Return (x, y) of the center of cell containing provided text 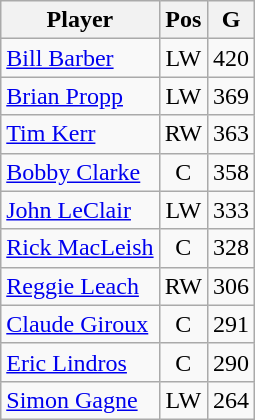
Rick MacLeish (80, 248)
Simon Gagne (80, 400)
Brian Propp (80, 96)
Eric Lindros (80, 362)
363 (232, 134)
Reggie Leach (80, 286)
333 (232, 210)
Player (80, 20)
Claude Giroux (80, 324)
Pos (183, 20)
Bill Barber (80, 58)
328 (232, 248)
369 (232, 96)
306 (232, 286)
291 (232, 324)
Tim Kerr (80, 134)
Bobby Clarke (80, 172)
John LeClair (80, 210)
290 (232, 362)
G (232, 20)
264 (232, 400)
358 (232, 172)
420 (232, 58)
